Return the [X, Y] coordinate for the center point of the cell that contains the specified text.  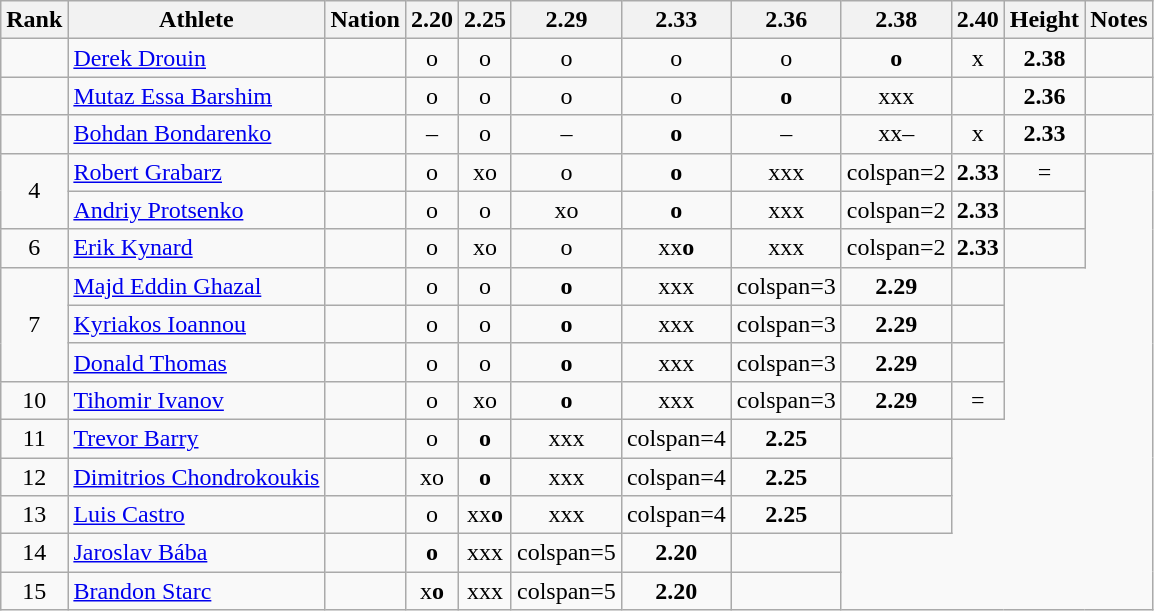
Height [1044, 20]
Derek Drouin [196, 58]
4 [34, 191]
Notes [1119, 20]
13 [34, 515]
Rank [34, 20]
Dimitrios Chondrokoukis [196, 477]
Bohdan Bondarenko [196, 134]
Mutaz Essa Barshim [196, 96]
Andriy Protsenko [196, 210]
Erik Kynard [196, 248]
Brandon Starc [196, 591]
11 [34, 438]
12 [34, 477]
Nation [365, 20]
2.40 [978, 20]
15 [34, 591]
6 [34, 248]
xx– [896, 134]
Donald Thomas [196, 362]
Majd Eddin Ghazal [196, 286]
Athlete [196, 20]
10 [34, 400]
Trevor Barry [196, 438]
Kyriakos Ioannou [196, 324]
14 [34, 553]
Robert Grabarz [196, 172]
7 [34, 324]
Jaroslav Bába [196, 553]
Tihomir Ivanov [196, 400]
Luis Castro [196, 515]
